Provide the [X, Y] coordinate of the cell's center where the given text is located.  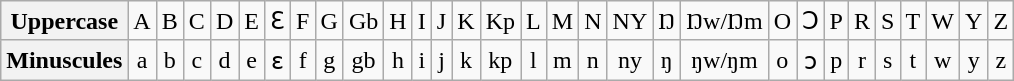
M [562, 21]
s [888, 60]
W [943, 21]
o [782, 60]
I [422, 21]
N [593, 21]
Ɔ [811, 21]
e [252, 60]
F [303, 21]
P [836, 21]
H [398, 21]
C [196, 21]
D [224, 21]
S [888, 21]
gb [363, 60]
K [466, 21]
G [329, 21]
a [142, 60]
y [973, 60]
w [943, 60]
NY [630, 21]
p [836, 60]
l [533, 60]
c [196, 60]
Kp [500, 21]
m [562, 60]
Gb [363, 21]
Uppercase [64, 21]
f [303, 60]
k [466, 60]
t [913, 60]
Ɛ [278, 21]
ny [630, 60]
R [862, 21]
ŋw/ŋm [724, 60]
ŋ [667, 60]
kp [500, 60]
b [170, 60]
Y [973, 21]
Z [1001, 21]
A [142, 21]
B [170, 21]
d [224, 60]
Minuscules [64, 60]
i [422, 60]
n [593, 60]
r [862, 60]
T [913, 21]
j [441, 60]
ɛ [278, 60]
J [441, 21]
Ŋw/Ŋm [724, 21]
g [329, 60]
Ŋ [667, 21]
E [252, 21]
L [533, 21]
z [1001, 60]
h [398, 60]
ɔ [811, 60]
O [782, 21]
